From the cell containing the given text, extract its center point as (X, Y) coordinate. 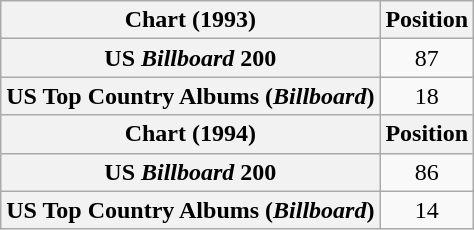
18 (427, 96)
87 (427, 58)
Chart (1993) (190, 20)
86 (427, 172)
14 (427, 210)
Chart (1994) (190, 134)
